From the cell containing the given text, extract its center point as (x, y) coordinate. 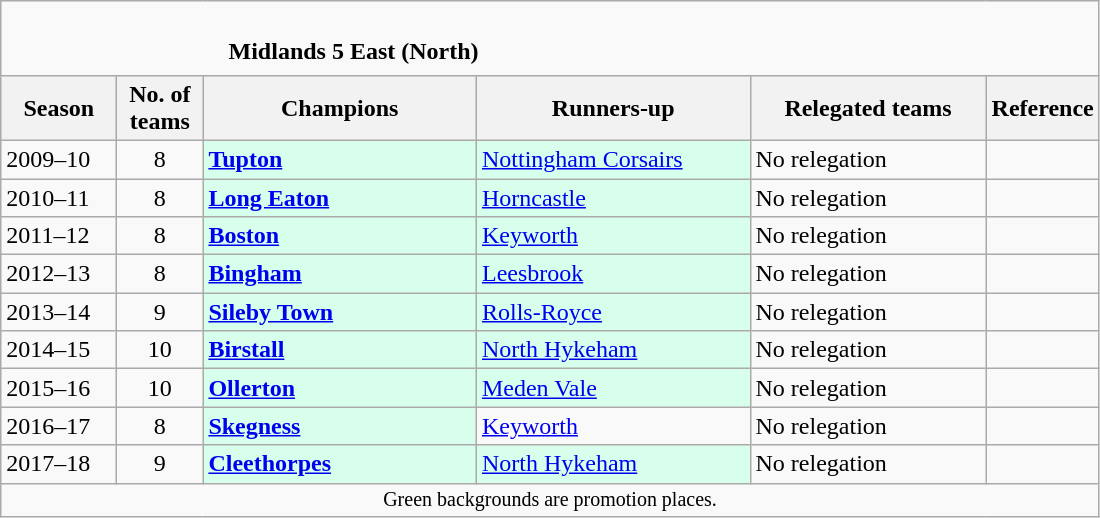
No. of teams (160, 108)
2010–11 (59, 197)
Birstall (340, 350)
Tupton (340, 159)
2013–14 (59, 312)
Champions (340, 108)
2016–17 (59, 426)
Nottingham Corsairs (613, 159)
Sileby Town (340, 312)
Green backgrounds are promotion places. (550, 500)
2017–18 (59, 464)
Reference (1042, 108)
2012–13 (59, 274)
Cleethorpes (340, 464)
Bingham (340, 274)
2009–10 (59, 159)
Ollerton (340, 388)
Relegated teams (868, 108)
Runners-up (613, 108)
2011–12 (59, 236)
2014–15 (59, 350)
Boston (340, 236)
Leesbrook (613, 274)
Long Eaton (340, 197)
Meden Vale (613, 388)
Season (59, 108)
Horncastle (613, 197)
2015–16 (59, 388)
Rolls-Royce (613, 312)
Skegness (340, 426)
